Extract the (X, Y) coordinate from the center of the cell holding the provided text.  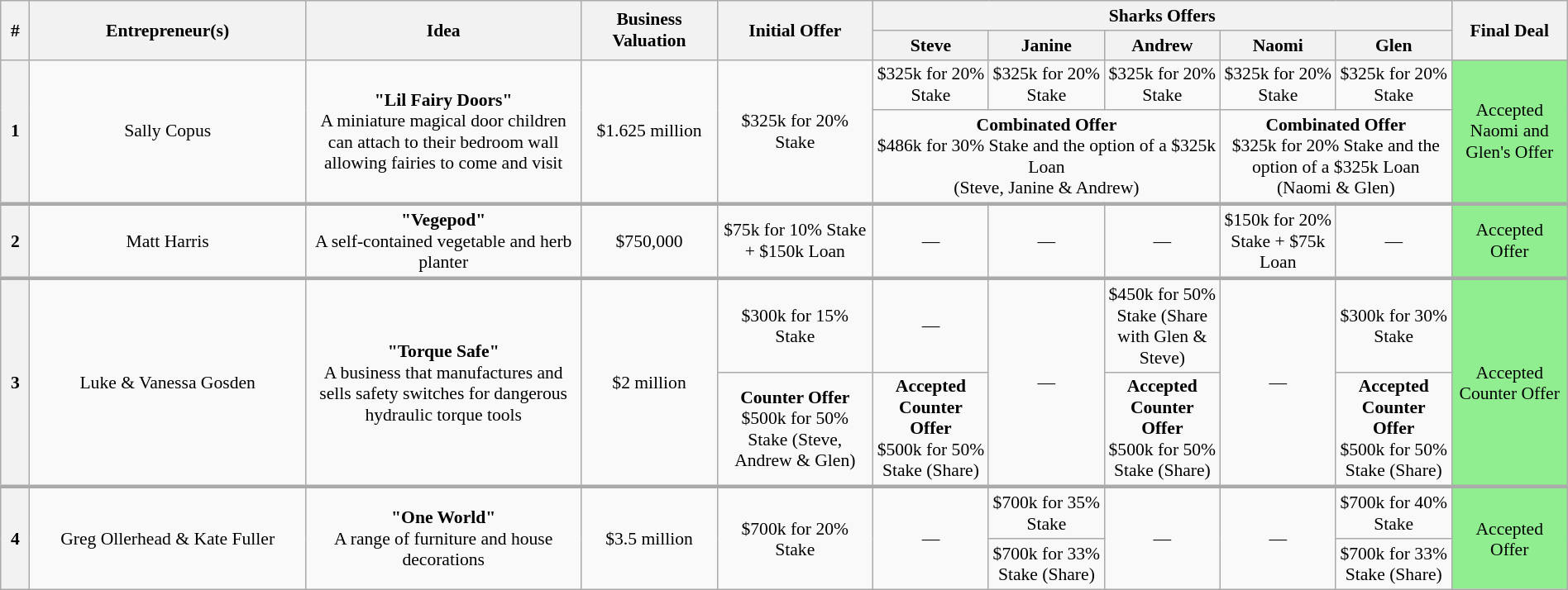
$3.5 million (649, 539)
"Torque Safe" A business that manufactures and sells safety switches for dangerous hydraulic torque tools (443, 383)
Sally Copus (168, 132)
Andrew (1162, 45)
3 (15, 383)
Janine (1046, 45)
Final Deal (1509, 30)
$700k for 40% Stake (1394, 514)
Accepted Counter Offer (1509, 383)
$2 million (649, 383)
$150k for 20% Stake + $75k Loan (1278, 241)
Counter Offer$500k for 50% Stake (Steve, Andrew & Glen) (795, 430)
$450k for 50% Stake (Share with Glen & Steve) (1162, 326)
Combinated Offer$325k for 20% Stake and the option of a $325k Loan(Naomi & Glen) (1336, 158)
# (15, 30)
$750,000 (649, 241)
$700k for 35% Stake (1046, 514)
$300k for 15% Stake (795, 326)
Idea (443, 30)
Glen (1394, 45)
"Lil Fairy Doors" A miniature magical door children can attach to their bedroom wall allowing fairies to come and visit (443, 132)
Matt Harris (168, 241)
Naomi (1278, 45)
Greg Ollerhead & Kate Fuller (168, 539)
Sharks Offers (1162, 16)
$1.625 million (649, 132)
Entrepreneur(s) (168, 30)
$300k for 30% Stake (1394, 326)
$700k for 20% Stake (795, 539)
Business Valuation (649, 30)
"One World" A range of furniture and house decorations (443, 539)
Accepted Naomi and Glen's Offer (1509, 132)
Initial Offer (795, 30)
Luke & Vanessa Gosden (168, 383)
$75k for 10% Stake + $150k Loan (795, 241)
Steve (930, 45)
Combinated Offer$486k for 30% Stake and the option of a $325k Loan(Steve, Janine & Andrew) (1046, 158)
1 (15, 132)
4 (15, 539)
"Vegepod" A self-contained vegetable and herb planter (443, 241)
2 (15, 241)
